Return the [X, Y] coordinate for the center point of the cell that contains the specified text.  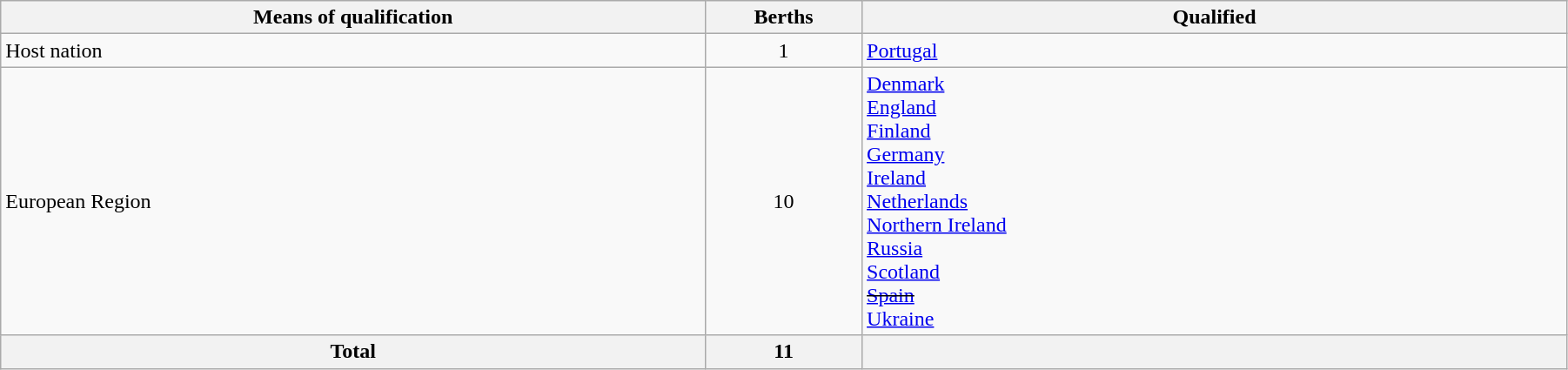
Host nation [353, 50]
1 [784, 50]
11 [784, 352]
Total [353, 352]
10 [784, 201]
Portugal [1215, 50]
Berths [784, 17]
Means of qualification [353, 17]
Qualified [1215, 17]
European Region [353, 201]
Denmark England Finland Germany Ireland Netherlands Northern Ireland Russia Scotland Spain Ukraine [1215, 201]
